For the text-containing cell, return its midpoint in (X, Y) coordinate format. 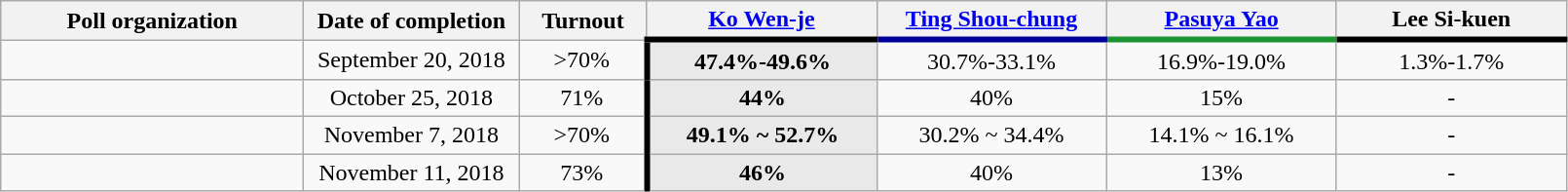
September 20, 2018 (411, 59)
Poll organization (152, 20)
15% (1221, 97)
49.1% ~ 52.7% (762, 134)
Lee Si-kuen (1451, 20)
13% (1221, 173)
November 11, 2018 (411, 173)
30.7%-33.1% (991, 59)
46% (762, 173)
November 7, 2018 (411, 134)
Pasuya Yao (1221, 20)
Ko Wen-je (762, 20)
44% (762, 97)
16.9%-19.0% (1221, 59)
30.2% ~ 34.4% (991, 134)
Date of completion (411, 20)
Ting Shou-chung (991, 20)
Turnout (582, 20)
47.4%-49.6% (762, 59)
71% (582, 97)
14.1% ~ 16.1% (1221, 134)
73% (582, 173)
1.3%-1.7% (1451, 59)
October 25, 2018 (411, 97)
